Identify which cell holds the provided text, then report its [x, y] central coordinate. 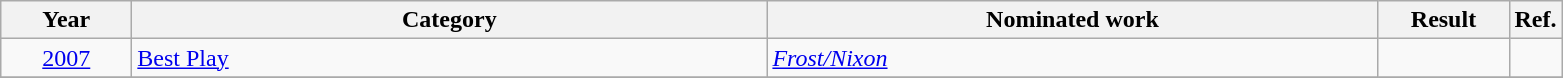
2007 [66, 58]
Frost/Nixon [1072, 58]
Ref. [1536, 20]
Year [66, 20]
Nominated work [1072, 20]
Best Play [450, 58]
Result [1444, 20]
Category [450, 20]
